Capture the cell that displays the provided text and extract its (x, y) central coordinate. 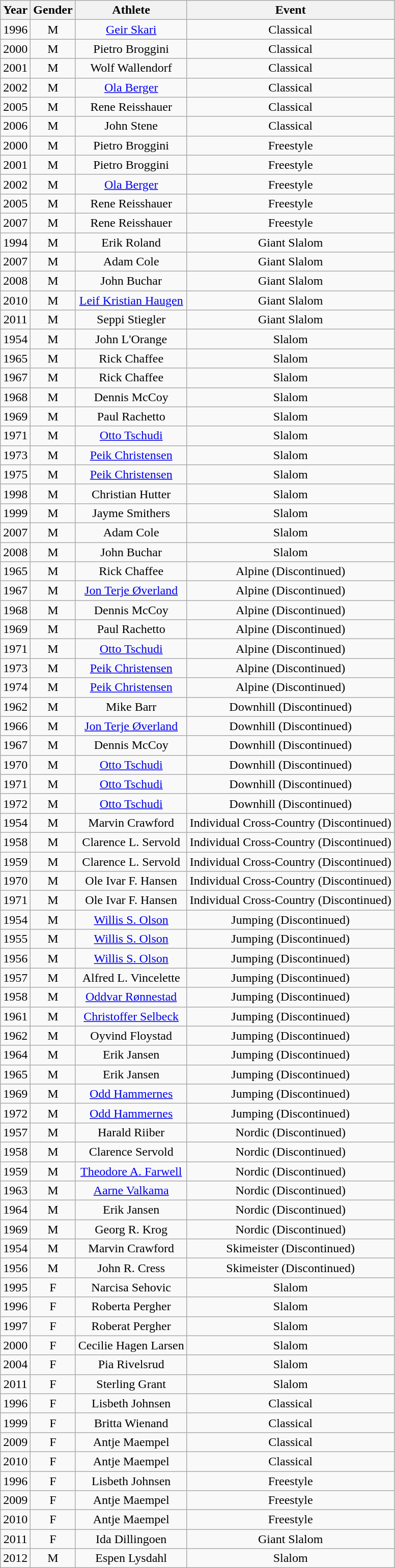
Geir Skari (131, 29)
Gender (53, 10)
Jayme Smithers (131, 513)
Oyvind Floystad (131, 1036)
1963 (15, 1191)
Cecilie Hagen Larsen (131, 1345)
Event (290, 10)
Aarne Valkama (131, 1191)
Athlete (131, 10)
Mike Barr (131, 707)
Oddvar Rønnestad (131, 997)
Roberat Pergher (131, 1326)
Wolf Wallendorf (131, 68)
1975 (15, 474)
Seppi Stiegler (131, 320)
Sterling Grant (131, 1384)
Roberta Pergher (131, 1307)
Narcisa Sehovic (131, 1287)
Theodore A. Farwell (131, 1171)
1961 (15, 1016)
Ida Dillingoen (131, 1539)
Harald Riiber (131, 1132)
Erik Roland (131, 243)
Clarence Servold (131, 1152)
Georg R. Krog (131, 1229)
Espen Lysdahl (131, 1558)
Christian Hutter (131, 494)
Britta Wienand (131, 1423)
Leif Kristian Haugen (131, 300)
1998 (15, 494)
1997 (15, 1326)
John L'Orange (131, 339)
1995 (15, 1287)
1966 (15, 726)
1955 (15, 939)
1974 (15, 687)
John R. Cress (131, 1268)
2012 (15, 1558)
2006 (15, 126)
Alfred L. Vincelette (131, 978)
1994 (15, 243)
Pia Rivelsrud (131, 1365)
Christoffer Selbeck (131, 1016)
John Stene (131, 126)
Year (15, 10)
2004 (15, 1365)
